Return the (X, Y) coordinate for the center point of the cell that contains the specified text.  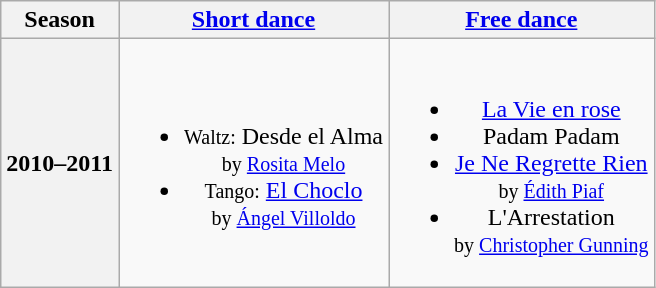
Waltz: Desde el Alma by Rosita Melo Tango: El Choclo by Ángel Villoldo (253, 163)
Short dance (253, 20)
Season (60, 20)
2010–2011 (60, 163)
Free dance (522, 20)
La Vie en rosePadam PadamJe Ne Regrette Rien by Édith Piaf L'Arrestation by Christopher Gunning (522, 163)
